Search for the cell housing the specified text and yield its (x, y) center coordinate. 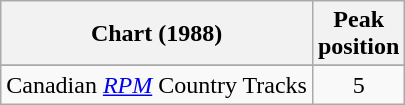
5 (358, 85)
Chart (1988) (157, 34)
Peakposition (358, 34)
Canadian RPM Country Tracks (157, 85)
